Return [x, y] of the center of cell containing provided text 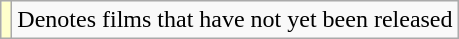
Denotes films that have not yet been released [235, 20]
